Extract the (X, Y) coordinate from the center of the cell holding the provided text.  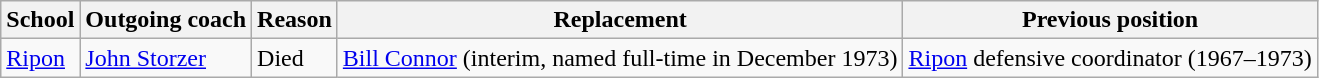
Died (295, 58)
Reason (295, 20)
Previous position (1110, 20)
Ripon (40, 58)
Bill Connor (interim, named full-time in December 1973) (620, 58)
John Storzer (166, 58)
Outgoing coach (166, 20)
School (40, 20)
Replacement (620, 20)
Ripon defensive coordinator (1967–1973) (1110, 58)
